Provide the [X, Y] coordinate of the cell's center where the given text is located.  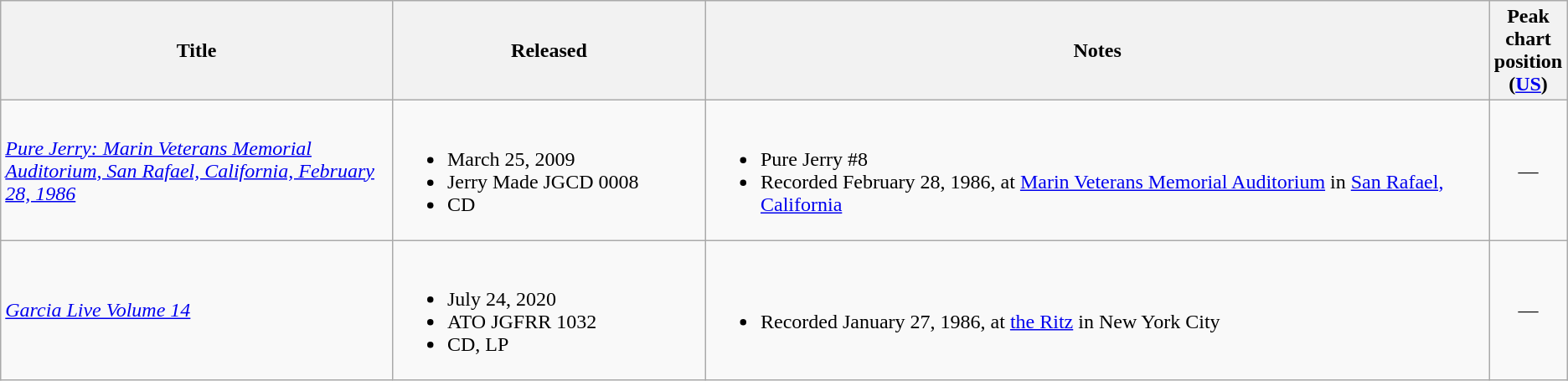
Pure Jerry #8Recorded February 28, 1986, at Marin Veterans Memorial Auditorium in San Rafael, California [1097, 171]
July 24, 2020ATO JGFRR 1032CD, LP [549, 310]
Garcia Live Volume 14 [197, 310]
Notes [1097, 50]
March 25, 2009Jerry Made JGCD 0008CD [549, 171]
Peak chart position (US) [1529, 50]
Released [549, 50]
Title [197, 50]
Recorded January 27, 1986, at the Ritz in New York City [1097, 310]
Pure Jerry: Marin Veterans Memorial Auditorium, San Rafael, California, February 28, 1986 [197, 171]
